Locate the cell with the specified text and output its [x, y] center coordinate. 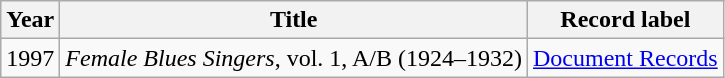
Record label [626, 20]
1997 [30, 58]
Title [294, 20]
Female Blues Singers, vol. 1, A/B (1924–1932) [294, 58]
Document Records [626, 58]
Year [30, 20]
